Extract the (x, y) coordinate from the center of the cell holding the provided text.  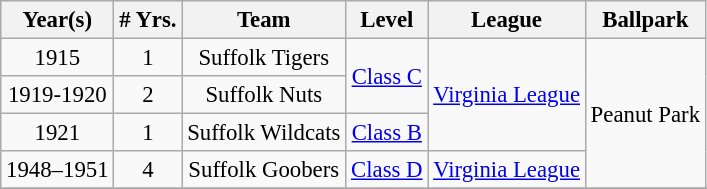
Level (387, 20)
Class B (387, 133)
# Yrs. (148, 20)
1919-1920 (58, 95)
Peanut Park (645, 114)
Class D (387, 170)
1948–1951 (58, 170)
Team (264, 20)
1915 (58, 58)
League (506, 20)
Ballpark (645, 20)
Suffolk Wildcats (264, 133)
1921 (58, 133)
Suffolk Nuts (264, 95)
Suffolk Goobers (264, 170)
Class C (387, 76)
4 (148, 170)
Year(s) (58, 20)
Suffolk Tigers (264, 58)
2 (148, 95)
